Search for the cell housing the specified text and yield its [x, y] center coordinate. 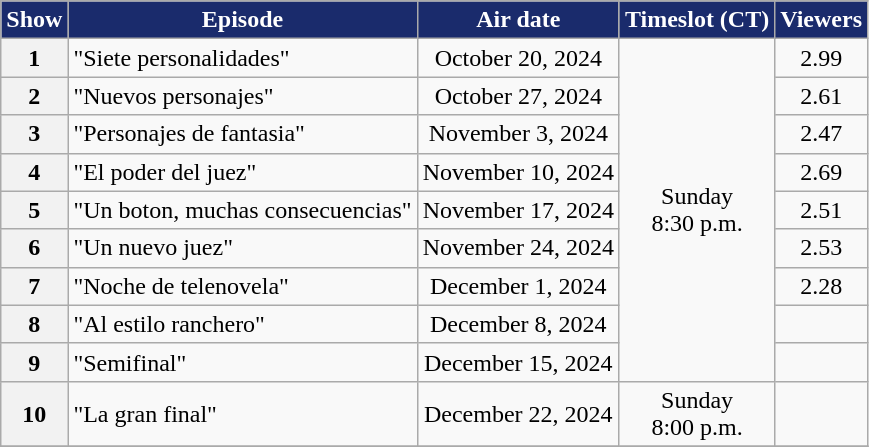
"Noche de telenovela" [242, 286]
Air date [518, 20]
November 24, 2024 [518, 248]
December 1, 2024 [518, 286]
10 [34, 414]
Episode [242, 20]
3 [34, 134]
2.99 [822, 58]
"Nuevos personajes" [242, 96]
Show [34, 20]
2.69 [822, 172]
"Un boton, muchas consecuencias" [242, 210]
5 [34, 210]
November 3, 2024 [518, 134]
7 [34, 286]
1 [34, 58]
Sunday 8:00 p.m. [696, 414]
8 [34, 324]
October 20, 2024 [518, 58]
2.28 [822, 286]
November 17, 2024 [518, 210]
"El poder del juez" [242, 172]
2.51 [822, 210]
"La gran final" [242, 414]
November 10, 2024 [518, 172]
"Siete personalidades" [242, 58]
Sunday 8:30 p.m. [696, 210]
2.47 [822, 134]
4 [34, 172]
December 15, 2024 [518, 362]
Timeslot (CT) [696, 20]
9 [34, 362]
December 8, 2024 [518, 324]
December 22, 2024 [518, 414]
6 [34, 248]
2 [34, 96]
"Personajes de fantasia" [242, 134]
Viewers [822, 20]
"Semifinal" [242, 362]
"Un nuevo juez" [242, 248]
October 27, 2024 [518, 96]
"Al estilo ranchero" [242, 324]
2.53 [822, 248]
2.61 [822, 96]
